Detect which cell encompasses the target text, then output its (x, y) center coordinate. 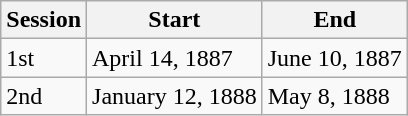
Start (175, 20)
January 12, 1888 (175, 96)
June 10, 1887 (334, 58)
1st (44, 58)
April 14, 1887 (175, 58)
End (334, 20)
Session (44, 20)
May 8, 1888 (334, 96)
2nd (44, 96)
